Capture the cell that displays the provided text and extract its (X, Y) central coordinate. 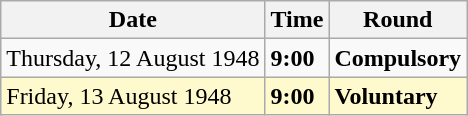
Friday, 13 August 1948 (133, 96)
Compulsory (398, 58)
Date (133, 20)
Time (297, 20)
Voluntary (398, 96)
Thursday, 12 August 1948 (133, 58)
Round (398, 20)
